Extract the [X, Y] coordinate from the center of the cell holding the provided text.  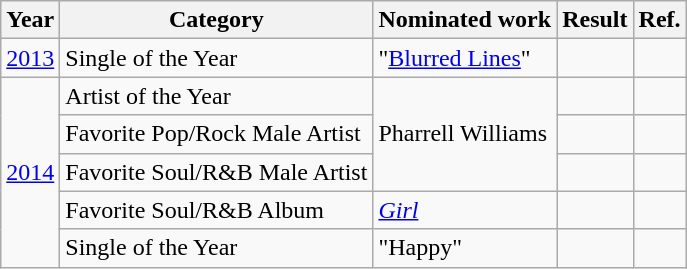
Year [30, 20]
Favorite Soul/R&B Male Artist [216, 172]
Pharrell Williams [465, 134]
2014 [30, 172]
Favorite Soul/R&B Album [216, 210]
Category [216, 20]
"Happy" [465, 248]
Ref. [660, 20]
Girl [465, 210]
Favorite Pop/Rock Male Artist [216, 134]
Result [595, 20]
Artist of the Year [216, 96]
"Blurred Lines" [465, 58]
Nominated work [465, 20]
2013 [30, 58]
